Scan for the cell matching the given text and deliver its (x, y) coordinate at center. 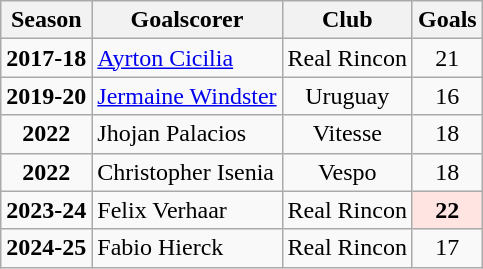
2019-20 (46, 96)
Uruguay (347, 96)
Christopher Isenia (187, 172)
Felix Verhaar (187, 210)
2024-25 (46, 248)
Jermaine Windster (187, 96)
Jhojan Palacios (187, 134)
Vespo (347, 172)
Goalscorer (187, 20)
Club (347, 20)
2023-24 (46, 210)
Fabio Hierck (187, 248)
Vitesse (347, 134)
Season (46, 20)
22 (447, 210)
Ayrton Cicilia (187, 58)
16 (447, 96)
17 (447, 248)
2017-18 (46, 58)
Goals (447, 20)
21 (447, 58)
